Determine the [X, Y] coordinate at the center of the cell enclosing the given text.  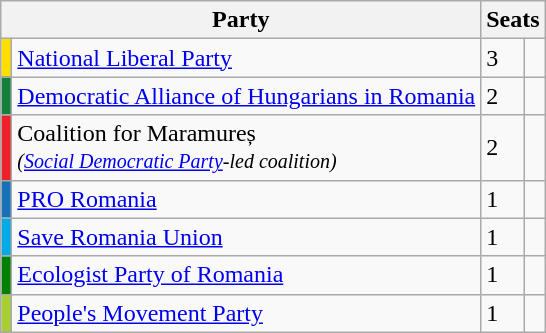
Seats [513, 20]
Save Romania Union [246, 237]
People's Movement Party [246, 313]
Ecologist Party of Romania [246, 275]
Party [241, 20]
Coalition for Maramureș(Social Democratic Party-led coalition) [246, 148]
National Liberal Party [246, 58]
PRO Romania [246, 199]
Democratic Alliance of Hungarians in Romania [246, 96]
3 [503, 58]
